Extract the (X, Y) coordinate from the center of the cell holding the provided text.  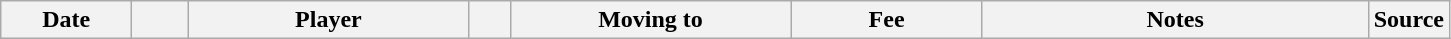
Source (1408, 20)
Fee (886, 20)
Player (328, 20)
Moving to (650, 20)
Notes (1175, 20)
Date (66, 20)
